Return the [X, Y] coordinate for the center point of the cell that contains the specified text.  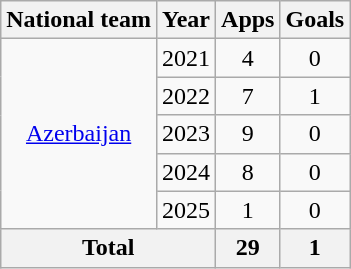
2025 [186, 210]
Goals [315, 20]
Apps [248, 20]
2021 [186, 58]
2023 [186, 134]
29 [248, 248]
4 [248, 58]
2022 [186, 96]
7 [248, 96]
9 [248, 134]
2024 [186, 172]
National team [79, 20]
Total [108, 248]
Azerbaijan [79, 134]
Year [186, 20]
8 [248, 172]
